Return the [X, Y] coordinate for the center point of the cell that contains the specified text.  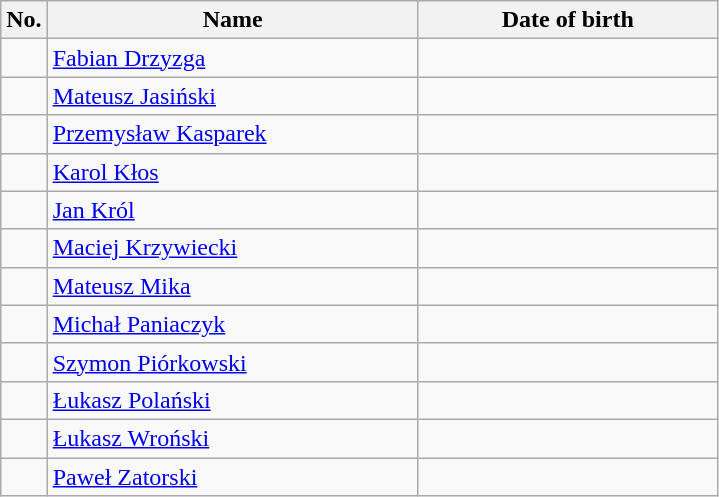
Karol Kłos [232, 172]
Mateusz Mika [232, 286]
Łukasz Wroński [232, 438]
Łukasz Polański [232, 400]
Date of birth [568, 20]
Fabian Drzyzga [232, 58]
Maciej Krzywiecki [232, 248]
Przemysław Kasparek [232, 134]
Name [232, 20]
Michał Paniaczyk [232, 324]
Paweł Zatorski [232, 477]
No. [24, 20]
Szymon Piórkowski [232, 362]
Jan Król [232, 210]
Mateusz Jasiński [232, 96]
